Detect which cell encompasses the target text, then output its (x, y) center coordinate. 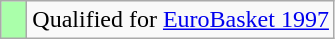
Qualified for EuroBasket 1997 (181, 20)
